Identify which cell holds the provided text, then report its [x, y] central coordinate. 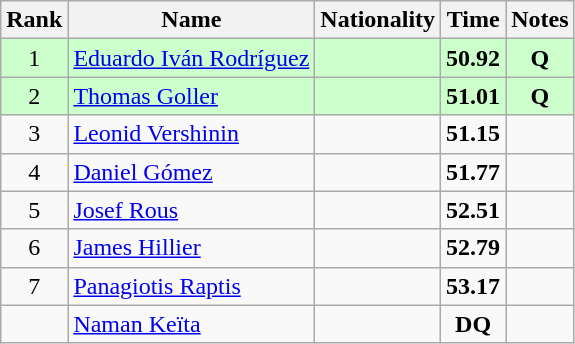
Eduardo Iván Rodríguez [192, 58]
James Hillier [192, 248]
DQ [474, 324]
Thomas Goller [192, 96]
52.51 [474, 210]
Time [474, 20]
4 [34, 172]
Notes [540, 20]
Rank [34, 20]
Nationality [378, 20]
Naman Keïta [192, 324]
51.01 [474, 96]
5 [34, 210]
2 [34, 96]
Daniel Gómez [192, 172]
3 [34, 134]
53.17 [474, 286]
Name [192, 20]
50.92 [474, 58]
51.15 [474, 134]
Leonid Vershinin [192, 134]
Josef Rous [192, 210]
7 [34, 286]
52.79 [474, 248]
6 [34, 248]
51.77 [474, 172]
1 [34, 58]
Panagiotis Raptis [192, 286]
